Locate the cell with the specified text and output its (X, Y) center coordinate. 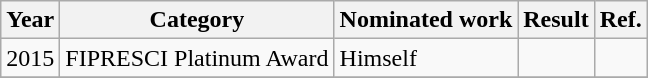
Himself (426, 58)
Result (556, 20)
Category (197, 20)
2015 (30, 58)
Nominated work (426, 20)
Year (30, 20)
FIPRESCI Platinum Award (197, 58)
Ref. (620, 20)
